Extract the [x, y] coordinate from the center of the cell holding the provided text.  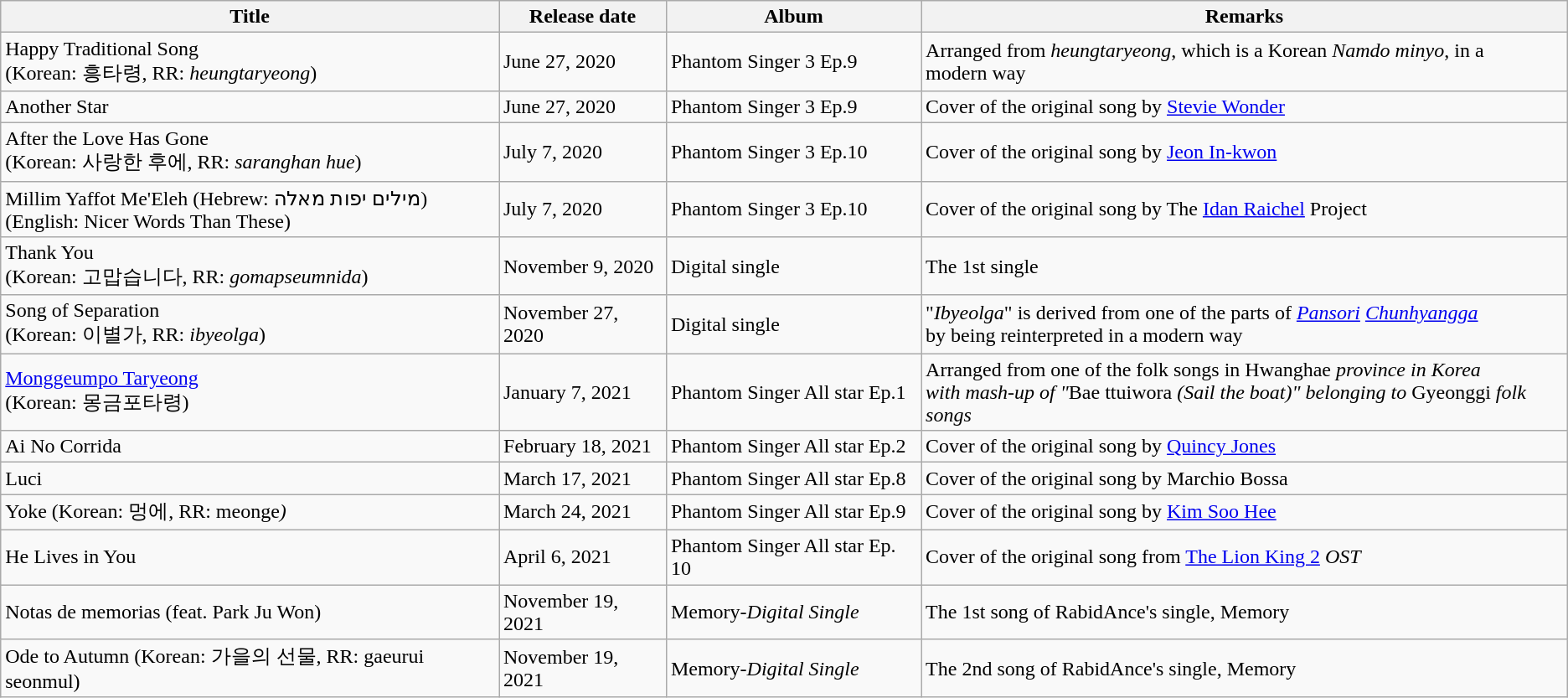
Album [793, 17]
February 18, 2021 [583, 447]
Arranged from one of the folk songs in Hwanghae province in Koreawith mash-up of "Bae ttuiwora (Sail the boat)" belonging to Gyeonggi folk songs [1245, 392]
March 24, 2021 [583, 513]
Song of Separation(Korean: 이별가, RR: ibyeolga) [250, 324]
Remarks [1245, 17]
Cover of the original song by Marchio Bossa [1245, 478]
November 27, 2020 [583, 324]
Ode to Autumn (Korean: 가을의 선물, RR: gaeurui seonmul) [250, 669]
Cover of the original song by Kim Soo Hee [1245, 513]
Arranged from heungtaryeong, which is a Korean Namdo minyo, in amodern way [1245, 62]
Monggeumpo Taryeong(Korean: 몽금포타령) [250, 392]
The 1st song of RabidAnce's single, Memory [1245, 612]
Cover of the original song by Jeon In-kwon [1245, 152]
The 1st single [1245, 266]
Yoke (Korean: 멍에, RR: meonge) [250, 513]
Another Star [250, 106]
Title [250, 17]
Release date [583, 17]
Ai No Corrida [250, 447]
March 17, 2021 [583, 478]
He Lives in You [250, 556]
Cover of the original song by Quincy Jones [1245, 447]
April 6, 2021 [583, 556]
After the Love Has Gone(Korean: 사랑한 후에, RR: saranghan hue) [250, 152]
Cover of the original song from The Lion King 2 OST [1245, 556]
Cover of the original song by The Idan Raichel Project [1245, 209]
Millim Yaffot Me'Eleh (Hebrew: מילים יפות מאלה)(English: Nicer Words Than These) [250, 209]
Luci [250, 478]
Phantom Singer All star Ep.9 [793, 513]
Notas de memorias (feat. Park Ju Won) [250, 612]
"Ibyeolga" is derived from one of the parts of Pansori Chunhyanggaby being reinterpreted in a modern way [1245, 324]
Phantom Singer All star Ep.1 [793, 392]
Phantom Singer All star Ep.8 [793, 478]
November 9, 2020 [583, 266]
Phantom Singer All star Ep.2 [793, 447]
Happy Traditional Song(Korean: 흥타령, RR: heungtaryeong) [250, 62]
Cover of the original song by Stevie Wonder [1245, 106]
Phantom Singer All star Ep. 10 [793, 556]
January 7, 2021 [583, 392]
The 2nd song of RabidAnce's single, Memory [1245, 669]
Thank You(Korean: 고맙습니다, RR: gomapseumnida) [250, 266]
